Identify which cell holds the provided text, then report its [x, y] central coordinate. 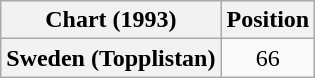
Sweden (Topplistan) [111, 58]
Chart (1993) [111, 20]
66 [268, 58]
Position [268, 20]
